Search for the cell housing the specified text and yield its (x, y) center coordinate. 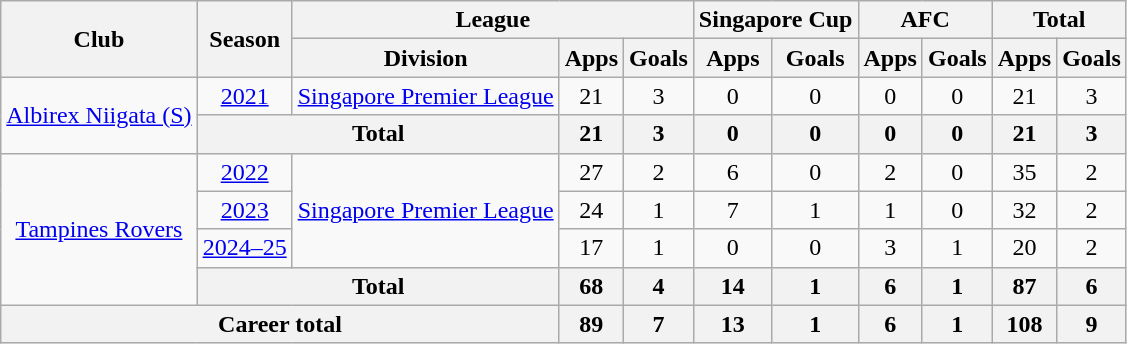
89 (591, 324)
20 (1024, 248)
24 (591, 210)
87 (1024, 286)
17 (591, 248)
35 (1024, 172)
4 (659, 286)
68 (591, 286)
Career total (280, 324)
13 (732, 324)
2023 (244, 210)
Club (99, 39)
2021 (244, 96)
Division (426, 58)
AFC (925, 20)
2024–25 (244, 248)
League (492, 20)
14 (732, 286)
Singapore Cup (776, 20)
Tampines Rovers (99, 229)
9 (1092, 324)
27 (591, 172)
Season (244, 39)
32 (1024, 210)
Albirex Niigata (S) (99, 115)
108 (1024, 324)
2022 (244, 172)
